Find where the given text appears and provide that cell's center as [x, y] coordinate. 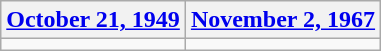
November 2, 1967 [282, 20]
October 21, 1949 [94, 20]
